Determine the [X, Y] coordinate at the center of the cell enclosing the given text.  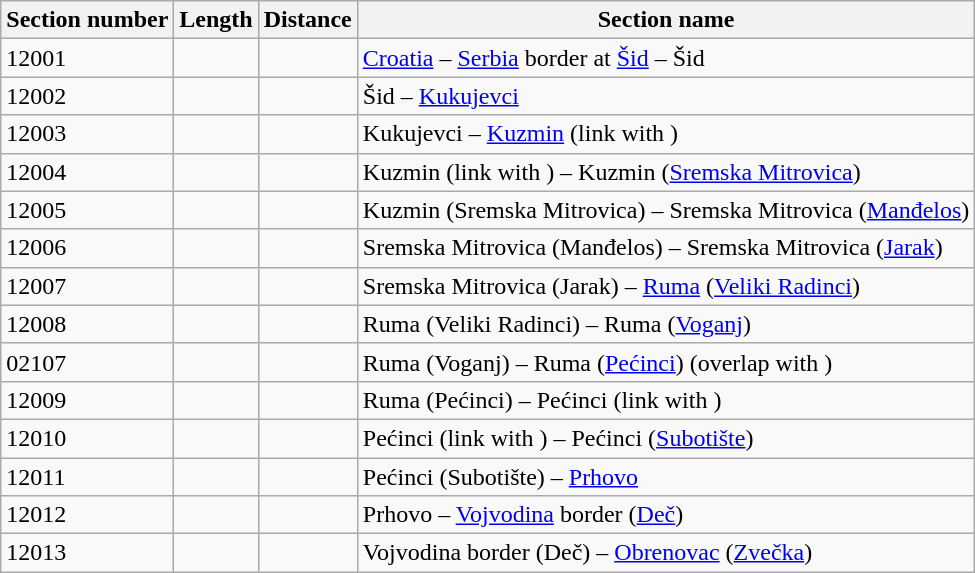
Section number [88, 20]
12013 [88, 553]
Ruma (Pećinci) – Pećinci (link with ) [666, 400]
Kuzmin (link with ) – Kuzmin (Sremska Mitrovica) [666, 172]
12012 [88, 515]
12009 [88, 400]
Vojvodina border (Deč) – Obrenovac (Zvečka) [666, 553]
02107 [88, 362]
Distance [308, 20]
Sremska Mitrovica (Manđelos) – Sremska Mitrovica (Jarak) [666, 248]
12011 [88, 477]
12005 [88, 210]
12003 [88, 134]
12001 [88, 58]
12008 [88, 324]
Šid – Kukujevci [666, 96]
Length [216, 20]
Sremska Mitrovica (Jarak) – Ruma (Veliki Radinci) [666, 286]
Ruma (Voganj) – Ruma (Pećinci) (overlap with ) [666, 362]
Pećinci (Subotište) – Prhovo [666, 477]
12010 [88, 438]
Ruma (Veliki Radinci) – Ruma (Voganj) [666, 324]
12006 [88, 248]
Prhovo – Vojvodina border (Deč) [666, 515]
12002 [88, 96]
Section name [666, 20]
12007 [88, 286]
12004 [88, 172]
Pećinci (link with ) – Pećinci (Subotište) [666, 438]
Croatia – Serbia border at Šid – Šid [666, 58]
Kuzmin (Sremska Mitrovica) – Sremska Mitrovica (Manđelos) [666, 210]
Kukujevci – Kuzmin (link with ) [666, 134]
